Output the [X, Y] coordinate of the center of the cell containing the given text.  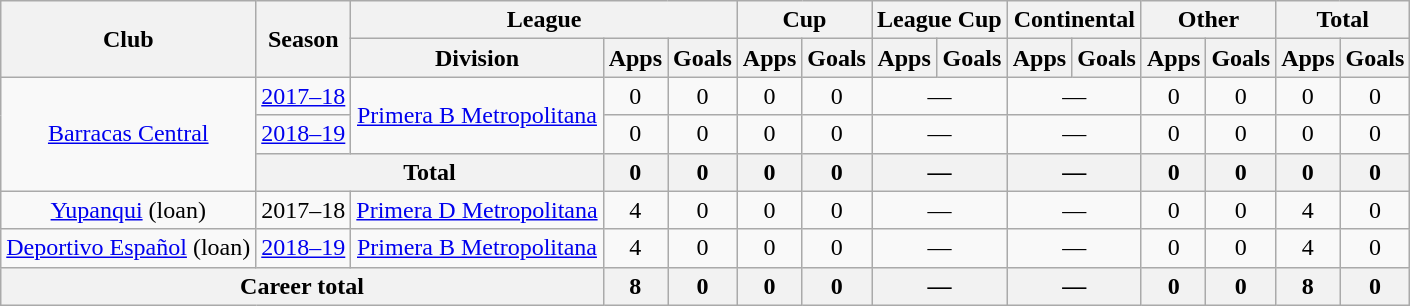
Deportivo Español (loan) [128, 248]
Division [477, 58]
Season [304, 39]
Cup [804, 20]
Continental [1074, 20]
Primera D Metropolitana [477, 210]
Club [128, 39]
Barracas Central [128, 134]
League Cup [940, 20]
Other [1208, 20]
Career total [302, 286]
League [544, 20]
Yupanqui (loan) [128, 210]
